Locate the cell with the specified text and output its [x, y] center coordinate. 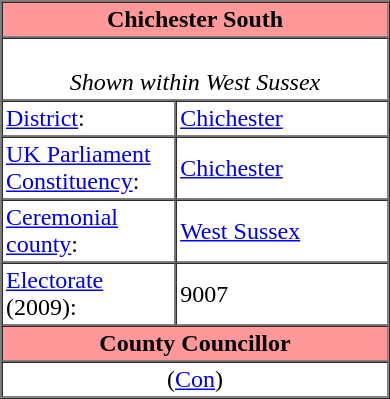
Shown within West Sussex [196, 70]
UK Parliament Constituency: [89, 168]
District: [89, 118]
Electorate (2009): [89, 294]
(Con) [196, 380]
Chichester South [196, 20]
West Sussex [282, 232]
Ceremonial county: [89, 232]
County Councillor [196, 344]
9007 [282, 294]
